Find where the given text appears and provide that cell's center as [x, y] coordinate. 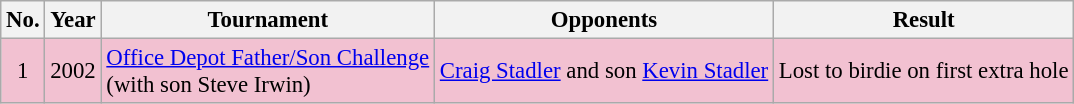
No. [23, 20]
1 [23, 72]
Tournament [268, 20]
2002 [73, 72]
Lost to birdie on first extra hole [923, 72]
Result [923, 20]
Opponents [604, 20]
Craig Stadler and son Kevin Stadler [604, 72]
Year [73, 20]
Office Depot Father/Son Challenge(with son Steve Irwin) [268, 72]
